Locate the cell with the specified text and output its [x, y] center coordinate. 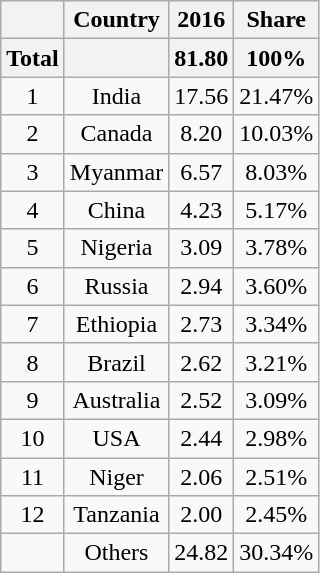
30.34% [276, 553]
10.03% [276, 134]
Niger [116, 477]
2.94 [202, 286]
2.52 [202, 400]
Ethiopia [116, 324]
China [116, 210]
3.78% [276, 248]
Brazil [116, 362]
3 [33, 172]
8.03% [276, 172]
8 [33, 362]
Nigeria [116, 248]
1 [33, 96]
7 [33, 324]
11 [33, 477]
6 [33, 286]
2.62 [202, 362]
2.98% [276, 438]
12 [33, 515]
2.44 [202, 438]
Country [116, 20]
3.09% [276, 400]
100% [276, 58]
Share [276, 20]
3.09 [202, 248]
3.60% [276, 286]
8.20 [202, 134]
Others [116, 553]
5.17% [276, 210]
2016 [202, 20]
24.82 [202, 553]
2.73 [202, 324]
9 [33, 400]
2.51% [276, 477]
Total [33, 58]
4 [33, 210]
10 [33, 438]
India [116, 96]
21.47% [276, 96]
Canada [116, 134]
Russia [116, 286]
Australia [116, 400]
17.56 [202, 96]
81.80 [202, 58]
3.21% [276, 362]
3.34% [276, 324]
4.23 [202, 210]
Tanzania [116, 515]
5 [33, 248]
2 [33, 134]
6.57 [202, 172]
2.06 [202, 477]
USA [116, 438]
2.00 [202, 515]
2.45% [276, 515]
Myanmar [116, 172]
